Extract the (X, Y) coordinate from the center of the cell holding the provided text.  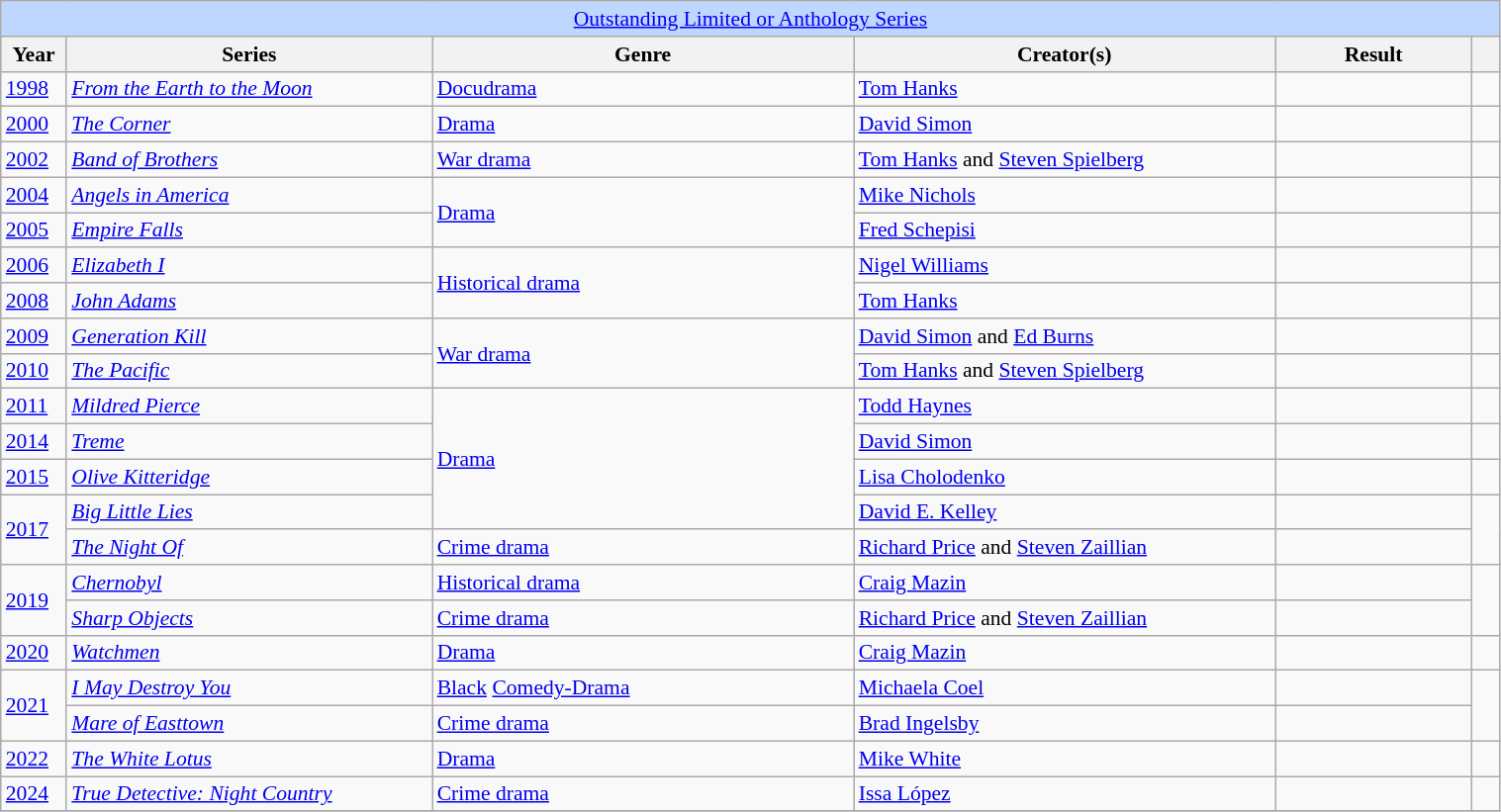
2024 (34, 794)
2011 (34, 406)
Mildred Pierce (249, 406)
Mike White (1065, 759)
Angels in America (249, 195)
2000 (34, 125)
Lisa Cholodenko (1065, 477)
Empire Falls (249, 230)
The Pacific (249, 371)
John Adams (249, 301)
Watchmen (249, 653)
Result (1373, 54)
2009 (34, 336)
Series (249, 54)
Sharp Objects (249, 618)
Nigel Williams (1065, 266)
2004 (34, 195)
2008 (34, 301)
Outstanding Limited or Anthology Series (750, 19)
The Corner (249, 125)
David Simon and Ed Burns (1065, 336)
Issa López (1065, 794)
Todd Haynes (1065, 406)
2019 (34, 599)
Genre (643, 54)
Band of Brothers (249, 160)
Big Little Lies (249, 512)
From the Earth to the Moon (249, 89)
Fred Schepisi (1065, 230)
I May Destroy You (249, 688)
1998 (34, 89)
Mare of Easttown (249, 724)
2021 (34, 706)
The White Lotus (249, 759)
2005 (34, 230)
Docudrama (643, 89)
Elizabeth I (249, 266)
Mike Nichols (1065, 195)
Treme (249, 442)
2002 (34, 160)
Chernobyl (249, 583)
2015 (34, 477)
2022 (34, 759)
Michaela Coel (1065, 688)
Olive Kitteridge (249, 477)
2010 (34, 371)
2006 (34, 266)
Black Comedy-Drama (643, 688)
The Night Of (249, 548)
2017 (34, 530)
Brad Ingelsby (1065, 724)
Creator(s) (1065, 54)
Year (34, 54)
True Detective: Night Country (249, 794)
David E. Kelley (1065, 512)
Generation Kill (249, 336)
2014 (34, 442)
2020 (34, 653)
